For the text-containing cell, return its midpoint in [X, Y] coordinate format. 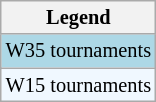
W35 tournaments [78, 51]
Legend [78, 17]
W15 tournaments [78, 85]
